Locate the cell with the specified text and output its (x, y) center coordinate. 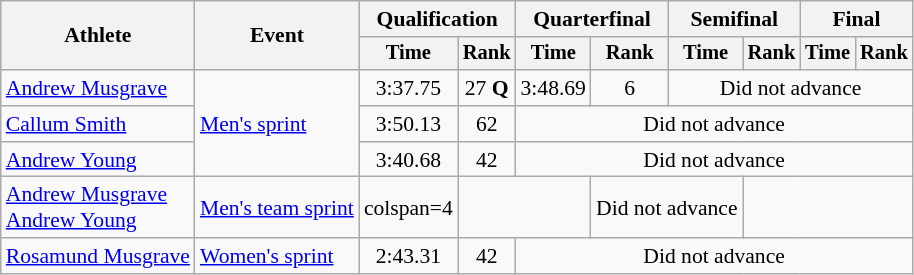
colspan=4 (408, 208)
3:40.68 (408, 160)
Andrew Young (98, 160)
Qualification (438, 19)
Andrew Musgrave (98, 88)
62 (487, 124)
3:48.69 (552, 88)
Quarterfinal (592, 19)
Athlete (98, 36)
Final (856, 19)
27 Q (487, 88)
Event (277, 36)
6 (630, 88)
Andrew MusgraveAndrew Young (98, 208)
3:50.13 (408, 124)
Men's sprint (277, 124)
Rosamund Musgrave (98, 256)
3:37.75 (408, 88)
Men's team sprint (277, 208)
Semifinal (735, 19)
Callum Smith (98, 124)
Women's sprint (277, 256)
2:43.31 (408, 256)
